Detect which cell encompasses the target text, then output its [X, Y] center coordinate. 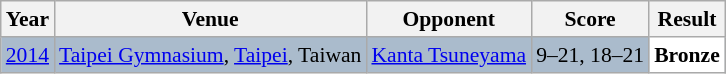
Kanta Tsuneyama [448, 55]
Result [687, 19]
9–21, 18–21 [590, 55]
Bronze [687, 55]
Opponent [448, 19]
Score [590, 19]
Venue [210, 19]
2014 [28, 55]
Taipei Gymnasium, Taipei, Taiwan [210, 55]
Year [28, 19]
